Output the [x, y] coordinate of the center of the cell containing the given text.  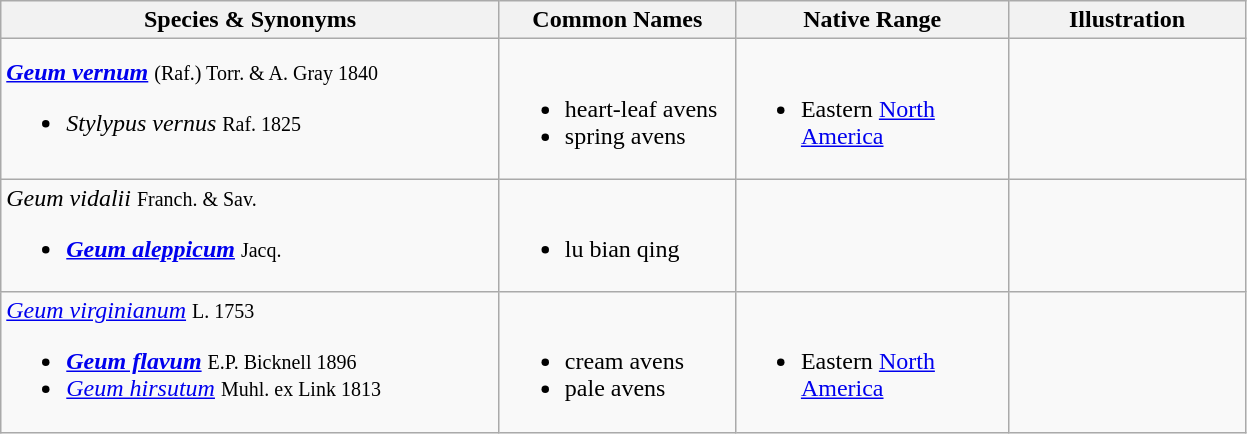
Geum vidalii Franch. & Sav.Geum aleppicum Jacq. [250, 236]
Illustration [1127, 20]
Geum vernum (Raf.) Torr. & A. Gray 1840Stylypus vernus Raf. 1825 [250, 109]
Native Range [872, 20]
heart-leaf avensspring avens [617, 109]
cream avenspale avens [617, 362]
Species & Synonyms [250, 20]
Geum virginianum L. 1753Geum flavum E.P. Bicknell 1896Geum hirsutum Muhl. ex Link 1813 [250, 362]
lu bian qing [617, 236]
Common Names [617, 20]
